Detect which cell encompasses the target text, then output its (x, y) center coordinate. 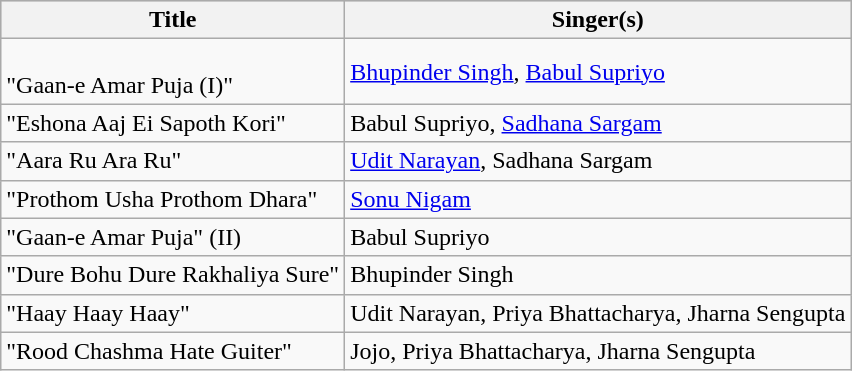
Babul Supriyo (598, 237)
"Dure Bohu Dure Rakhaliya Sure" (173, 275)
Bhupinder Singh, Babul Supriyo (598, 72)
"Eshona Aaj Ei Sapoth Kori" (173, 123)
"Aara Ru Ara Ru" (173, 161)
Singer(s) (598, 20)
Sonu Nigam (598, 199)
Udit Narayan, Sadhana Sargam (598, 161)
Jojo, Priya Bhattacharya, Jharna Sengupta (598, 351)
"Gaan-e Amar Puja" (II) (173, 237)
Title (173, 20)
Bhupinder Singh (598, 275)
Udit Narayan, Priya Bhattacharya, Jharna Sengupta (598, 313)
Babul Supriyo, Sadhana Sargam (598, 123)
"Prothom Usha Prothom Dhara" (173, 199)
"Rood Chashma Hate Guiter" (173, 351)
"Haay Haay Haay" (173, 313)
"Gaan-e Amar Puja (I)" (173, 72)
